For the text-containing cell, return its midpoint in [x, y] coordinate format. 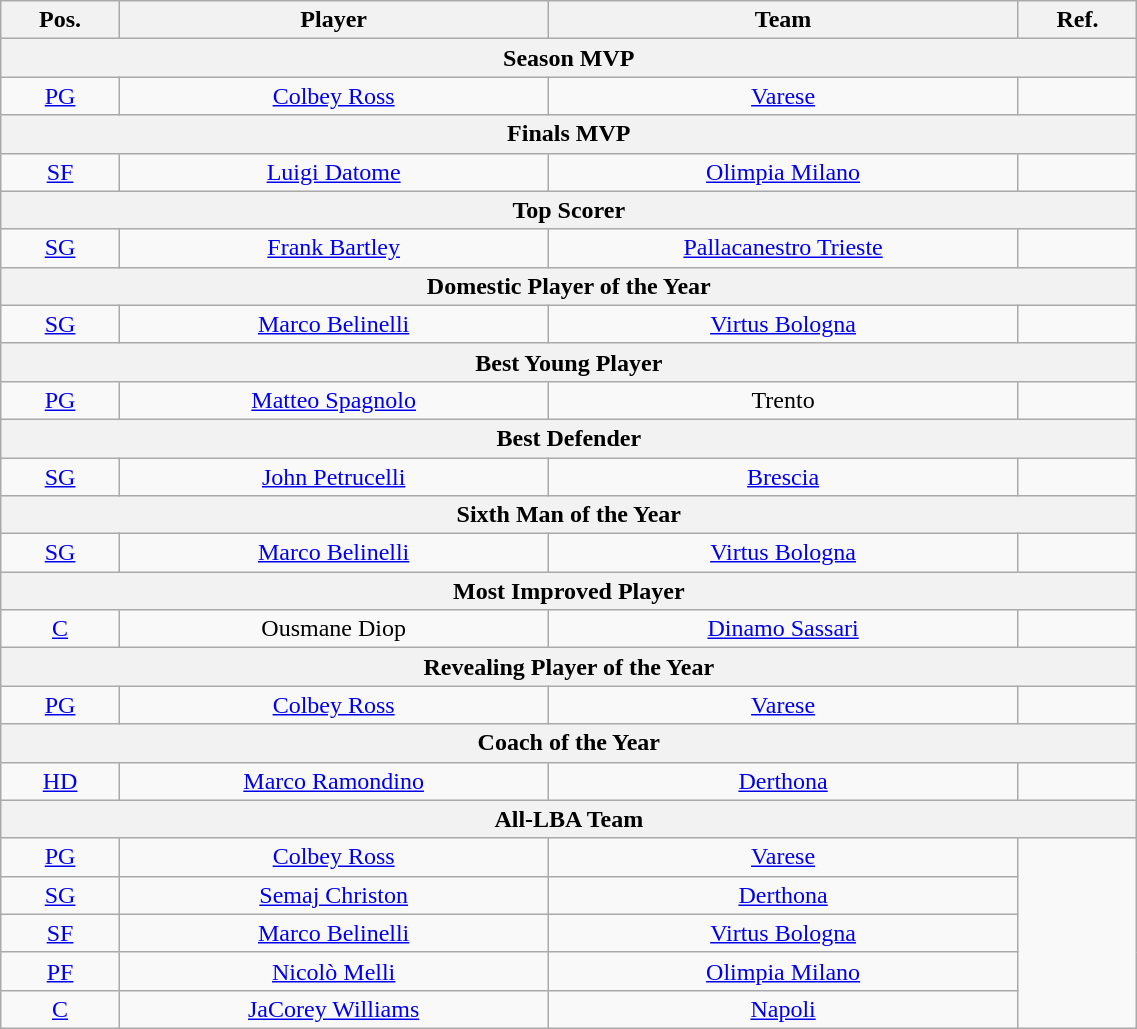
Nicolò Melli [334, 971]
Dinamo Sassari [783, 629]
Revealing Player of the Year [569, 667]
Top Scorer [569, 210]
Team [783, 20]
All-LBA Team [569, 819]
JaCorey Williams [334, 1009]
Season MVP [569, 58]
Pallacanestro Trieste [783, 248]
Trento [783, 400]
Matteo Spagnolo [334, 400]
Most Improved Player [569, 591]
Napoli [783, 1009]
Best Defender [569, 438]
PF [60, 971]
Brescia [783, 477]
Domestic Player of the Year [569, 286]
Coach of the Year [569, 743]
John Petrucelli [334, 477]
Ousmane Diop [334, 629]
Finals MVP [569, 134]
Sixth Man of the Year [569, 515]
HD [60, 781]
Marco Ramondino [334, 781]
Best Young Player [569, 362]
Pos. [60, 20]
Frank Bartley [334, 248]
Ref. [1078, 20]
Luigi Datome [334, 172]
Semaj Christon [334, 895]
Player [334, 20]
